Extract the [x, y] coordinate from the center of the cell holding the provided text.  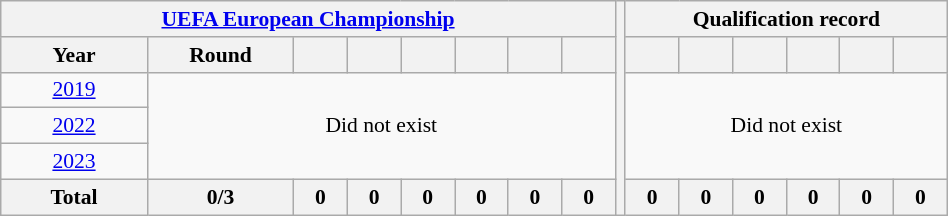
Year [74, 55]
Round [220, 55]
2019 [74, 90]
Qualification record [786, 19]
UEFA European Championship [308, 19]
2022 [74, 126]
0/3 [220, 197]
Total [74, 197]
2023 [74, 162]
